Detect which cell encompasses the target text, then output its [X, Y] center coordinate. 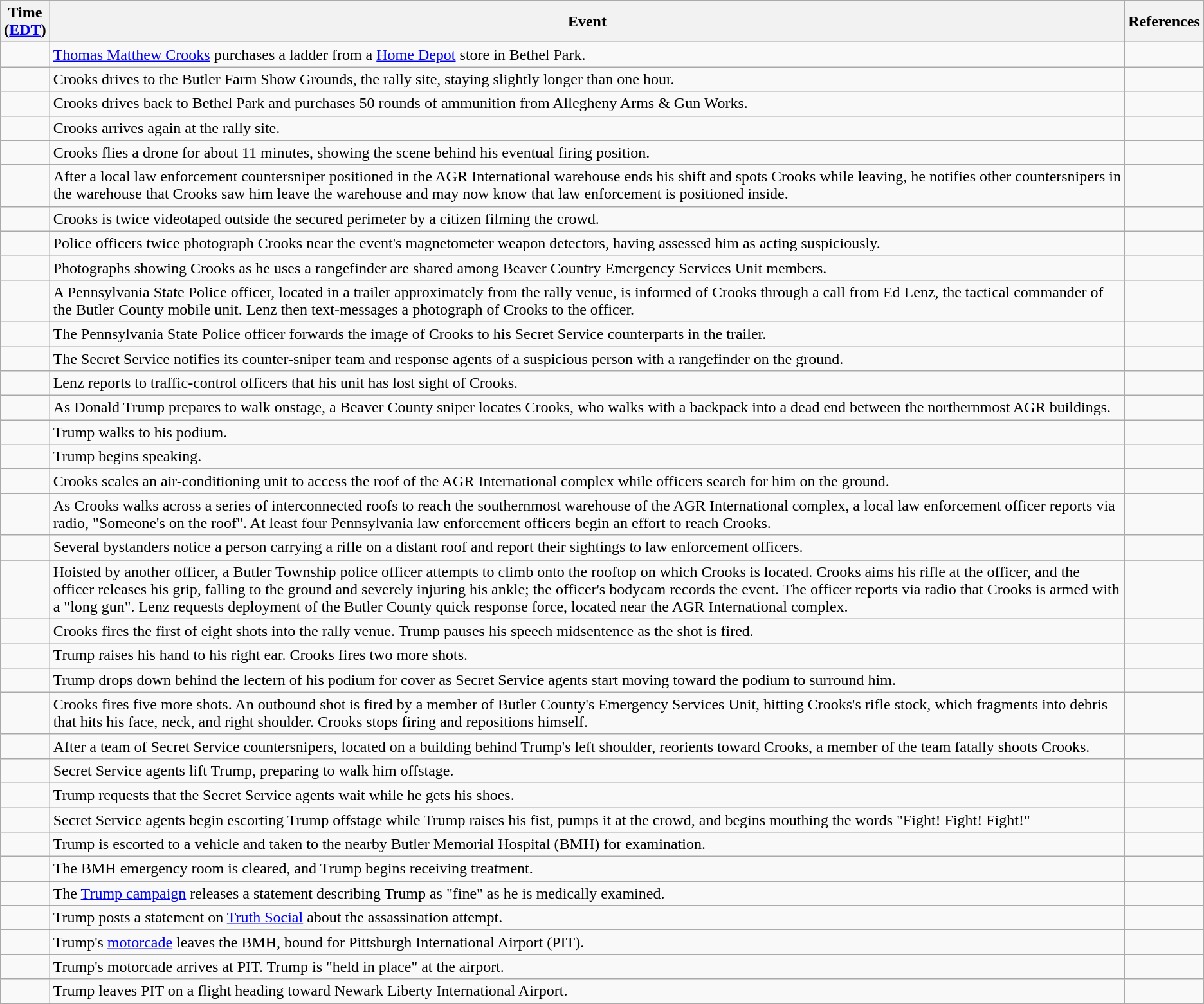
Trump is escorted to a vehicle and taken to the nearby Butler Memorial Hospital (BMH) for examination. [587, 844]
Trump begins speaking. [587, 457]
Event [587, 22]
Trump's motorcade arrives at PIT. Trump is "held in place" at the airport. [587, 967]
The Trump campaign releases a statement describing Trump as "fine" as he is medically examined. [587, 893]
Lenz reports to traffic-control officers that his unit has lost sight of Crooks. [587, 383]
Trump drops down behind the lectern of his podium for cover as Secret Service agents start moving toward the podium to surround him. [587, 680]
Crooks arrives again at the rally site. [587, 128]
References [1164, 22]
Photographs showing Crooks as he uses a rangefinder are shared among Beaver Country Emergency Services Unit members. [587, 268]
Trump raises his hand to his right ear. Crooks fires two more shots. [587, 655]
Trump's motorcade leaves the BMH, bound for Pittsburgh International Airport (PIT). [587, 942]
Crooks scales an air-conditioning unit to access the roof of the AGR International complex while officers search for him on the ground. [587, 481]
Trump requests that the Secret Service agents wait while he gets his shoes. [587, 795]
The Secret Service notifies its counter-sniper team and response agents of a suspicious person with a rangefinder on the ground. [587, 358]
Crooks fires the first of eight shots into the rally venue. Trump pauses his speech midsentence as the shot is fired. [587, 631]
Crooks drives back to Bethel Park and purchases 50 rounds of ammunition from Allegheny Arms & Gun Works. [587, 104]
The Pennsylvania State Police officer forwards the image of Crooks to his Secret Service counterparts in the trailer. [587, 334]
Secret Service agents lift Trump, preparing to walk him offstage. [587, 771]
Crooks flies a drone for about 11 minutes, showing the scene behind his eventual firing position. [587, 152]
Time(EDT) [25, 22]
Crooks is twice videotaped outside the secured perimeter by a citizen filming the crowd. [587, 219]
Trump walks to his podium. [587, 432]
Several bystanders notice a person carrying a rifle on a distant roof and report their sightings to law enforcement officers. [587, 547]
Trump leaves PIT on a flight heading toward Newark Liberty International Airport. [587, 991]
Trump posts a statement on Truth Social about the assassination attempt. [587, 918]
Police officers twice photograph Crooks near the event's magnetometer weapon detectors, having assessed him as acting suspiciously. [587, 243]
Crooks drives to the Butler Farm Show Grounds, the rally site, staying slightly longer than one hour. [587, 79]
Thomas Matthew Crooks purchases a ladder from a Home Depot store in Bethel Park. [587, 55]
The BMH emergency room is cleared, and Trump begins receiving treatment. [587, 869]
